Determine the (X, Y) coordinate at the center of the cell enclosing the given text.  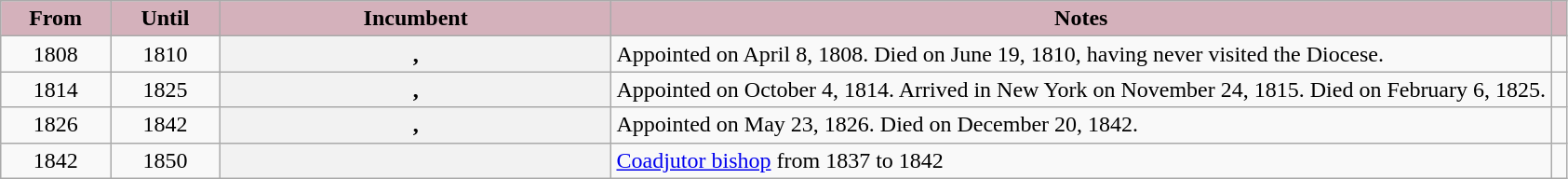
Appointed on April 8, 1808. Died on June 19, 1810, having never visited the Diocese. (1081, 54)
1826 (56, 125)
Notes (1081, 19)
1808 (56, 54)
Appointed on October 4, 1814. Arrived in New York on November 24, 1815. Died on February 6, 1825. (1081, 89)
1810 (166, 54)
Coadjutor bishop from 1837 to 1842 (1081, 160)
1814 (56, 89)
Incumbent (415, 19)
1825 (166, 89)
Until (166, 19)
From (56, 19)
1850 (166, 160)
Appointed on May 23, 1826. Died on December 20, 1842. (1081, 125)
